Locate the cell with the specified text and output its [X, Y] center coordinate. 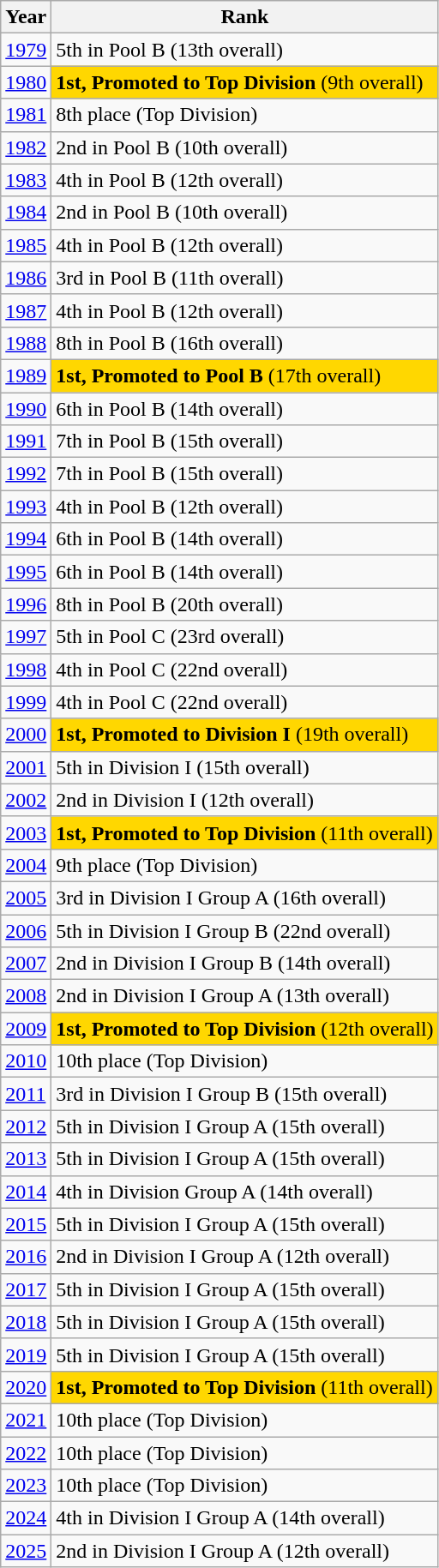
2025 [26, 1551]
3rd in Pool B (11th overall) [245, 278]
1st, Promoted to Top Division (12th overall) [245, 1029]
2015 [26, 1224]
Rank [245, 17]
3rd in Division I Group A (16th overall) [245, 898]
1996 [26, 604]
2nd in Division I Group B (14th overall) [245, 964]
2001 [26, 767]
1983 [26, 180]
2010 [26, 1061]
1994 [26, 539]
1986 [26, 278]
1st, Promoted to Pool B (17th overall) [245, 375]
1998 [26, 670]
2020 [26, 1387]
2019 [26, 1355]
1979 [26, 50]
1984 [26, 213]
1st, Promoted to Top Division (9th overall) [245, 82]
1981 [26, 115]
2012 [26, 1126]
1989 [26, 375]
Year [26, 17]
2013 [26, 1159]
2007 [26, 964]
2014 [26, 1192]
2005 [26, 898]
1985 [26, 245]
2000 [26, 735]
4th in Division Group A (14th overall) [245, 1192]
2022 [26, 1453]
3rd in Division I Group B (15th overall) [245, 1094]
2021 [26, 1420]
2016 [26, 1257]
2002 [26, 800]
1987 [26, 310]
1997 [26, 637]
9th place (Top Division) [245, 865]
8th place (Top Division) [245, 115]
2023 [26, 1486]
2011 [26, 1094]
1999 [26, 702]
1995 [26, 572]
1980 [26, 82]
2018 [26, 1322]
5th in Pool C (23rd overall) [245, 637]
1990 [26, 409]
1991 [26, 442]
4th in Division I Group A (14th overall) [245, 1518]
2009 [26, 1029]
8th in Pool B (16th overall) [245, 343]
5th in Division I (15th overall) [245, 767]
1988 [26, 343]
2004 [26, 865]
8th in Pool B (20th overall) [245, 604]
2nd in Division I Group A (13th overall) [245, 996]
2003 [26, 832]
1st, Promoted to Division I (19th overall) [245, 735]
2024 [26, 1518]
2nd in Division I (12th overall) [245, 800]
5th in Division I Group B (22nd overall) [245, 930]
1992 [26, 474]
2008 [26, 996]
2006 [26, 930]
1993 [26, 507]
2017 [26, 1289]
5th in Pool B (13th overall) [245, 50]
1982 [26, 147]
